Pinpoint the cell where the given text exists, returning its (x, y) midpoint coordinate. 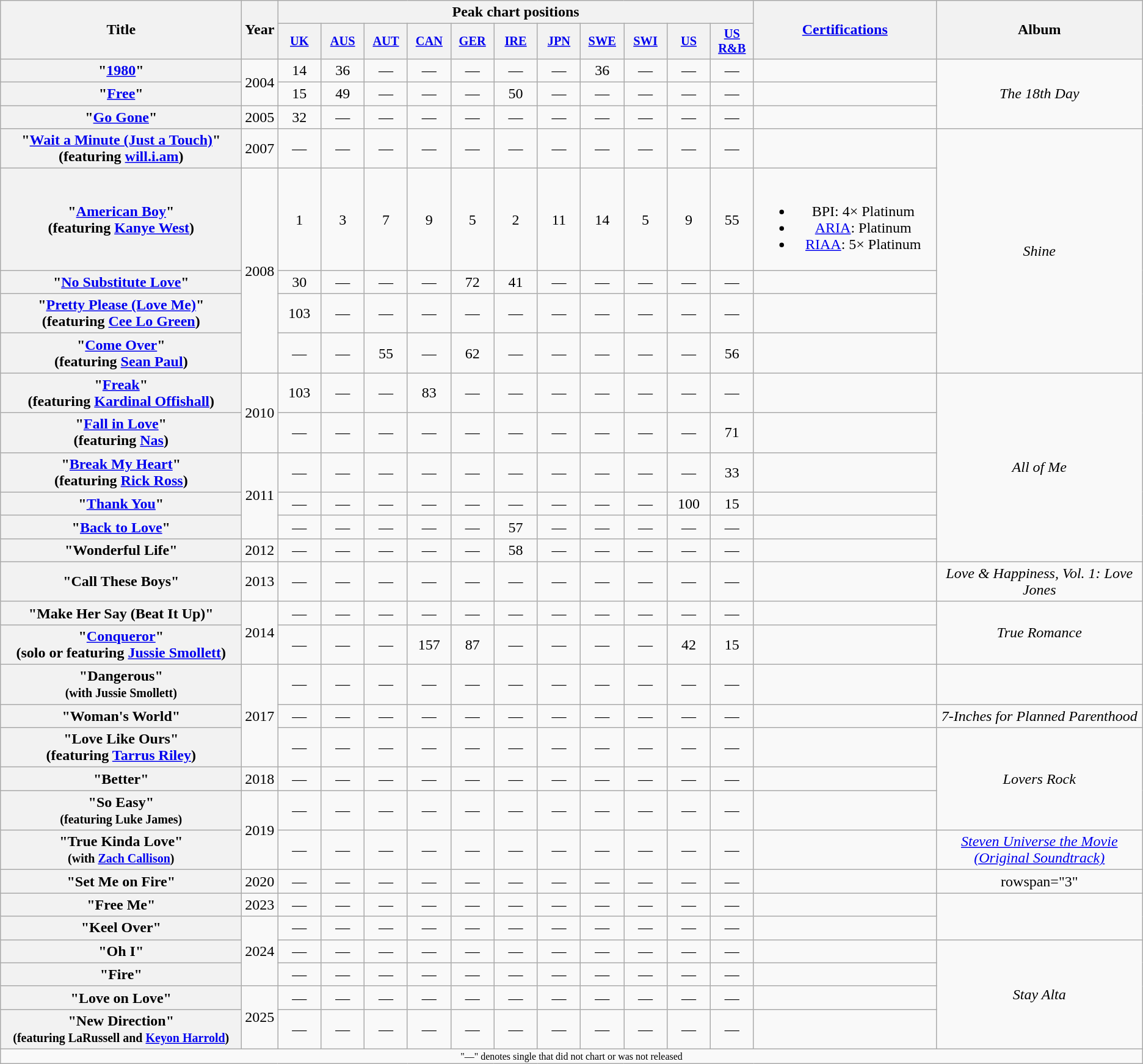
7-Inches for Planned Parenthood (1039, 716)
62 (473, 353)
"So Easy" (featuring Luke James) (121, 811)
32 (299, 117)
"Dangerous"(with Jussie Smollett) (121, 685)
2011 (260, 496)
Year (260, 30)
1 (299, 220)
2 (515, 220)
100 (689, 504)
"Set Me on Fire" (121, 881)
56 (731, 353)
Album (1039, 30)
JPN (559, 42)
"Oh I" (121, 951)
2013 (260, 581)
"Call These Boys" (121, 581)
41 (515, 282)
3 (343, 220)
"True Kinda Love" (with Zach Callison) (121, 850)
"Come Over"(featuring Sean Paul) (121, 353)
2010 (260, 413)
"Go Gone" (121, 117)
"Better" (121, 779)
"Conqueror"(solo or featuring Jussie Smollett) (121, 645)
71 (731, 432)
50 (515, 94)
"No Substitute Love" (121, 282)
"Fire" (121, 974)
"Make Her Say (Beat It Up)" (121, 613)
Lovers Rock (1039, 779)
2019 (260, 830)
"Love on Love" (121, 997)
7 (386, 220)
2014 (260, 632)
2012 (260, 550)
The 18th Day (1039, 93)
Love & Happiness, Vol. 1: Love Jones (1039, 581)
"Pretty Please (Love Me)"(featuring Cee Lo Green) (121, 314)
57 (515, 527)
157 (429, 645)
2017 (260, 716)
"Free" (121, 94)
87 (473, 645)
58 (515, 550)
49 (343, 94)
"Love Like Ours"(featuring Tarrus Riley) (121, 747)
Shine (1039, 251)
Certifications (845, 30)
BPI: 4× PlatinumARIA: PlatinumRIAA: 5× Platinum (845, 220)
All of Me (1039, 468)
2024 (260, 951)
72 (473, 282)
11 (559, 220)
2018 (260, 779)
"—" denotes single that did not chart or was not released (571, 1056)
2025 (260, 1017)
"American Boy"(featuring Kanye West) (121, 220)
Title (121, 30)
"Wonderful Life" (121, 550)
AUT (386, 42)
"Wait a Minute (Just a Touch)"(featuring will.i.am) (121, 149)
SWI (646, 42)
UK (299, 42)
"Woman's World" (121, 716)
"Keel Over" (121, 928)
Steven Universe the Movie (Original Soundtrack) (1039, 850)
"Back to Love" (121, 527)
"Thank You" (121, 504)
2005 (260, 117)
2008 (260, 271)
Peak chart positions (515, 12)
2004 (260, 82)
US (689, 42)
GER (473, 42)
33 (731, 472)
2023 (260, 905)
rowspan="3" (1039, 881)
IRE (515, 42)
"Fall in Love"(featuring Nas) (121, 432)
2020 (260, 881)
True Romance (1039, 632)
"New Direction" (featuring LaRussell and Keyon Harrold) (121, 1029)
SWE (602, 42)
AUS (343, 42)
CAN (429, 42)
"Break My Heart"(featuring Rick Ross) (121, 472)
83 (429, 393)
"1980" (121, 70)
Stay Alta (1039, 994)
"Freak"(featuring Kardinal Offishall) (121, 393)
42 (689, 645)
US R&B (731, 42)
"Free Me" (121, 905)
2007 (260, 149)
30 (299, 282)
